Locate the cell with the specified text and output its [X, Y] center coordinate. 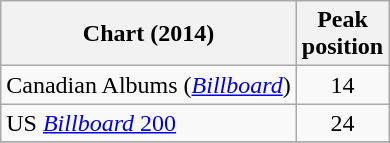
24 [342, 123]
Peakposition [342, 34]
Chart (2014) [149, 34]
14 [342, 85]
Canadian Albums (Billboard) [149, 85]
US Billboard 200 [149, 123]
